Provide the (X, Y) coordinate of the cell's center where the given text is located.  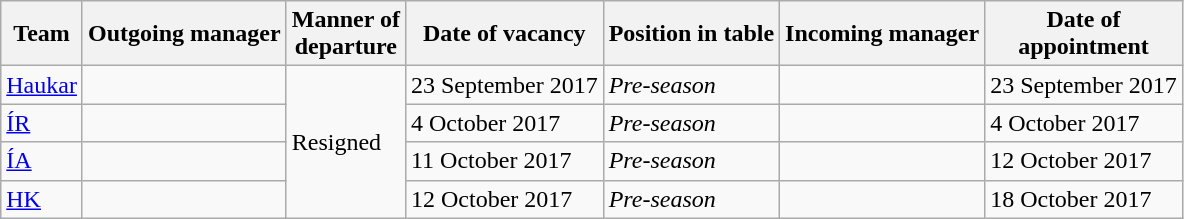
Incoming manager (882, 34)
Resigned (346, 142)
Manner ofdeparture (346, 34)
ÍA (42, 161)
Position in table (691, 34)
11 October 2017 (504, 161)
Haukar (42, 85)
Date ofappointment (1084, 34)
Team (42, 34)
Outgoing manager (184, 34)
Date of vacancy (504, 34)
HK (42, 199)
ÍR (42, 123)
18 October 2017 (1084, 199)
